Locate the cell with the specified text and output its [X, Y] center coordinate. 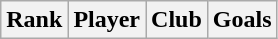
Rank [34, 20]
Goals [242, 20]
Player [107, 20]
Club [177, 20]
